Provide the [X, Y] coordinate of the cell's center where the given text is located.  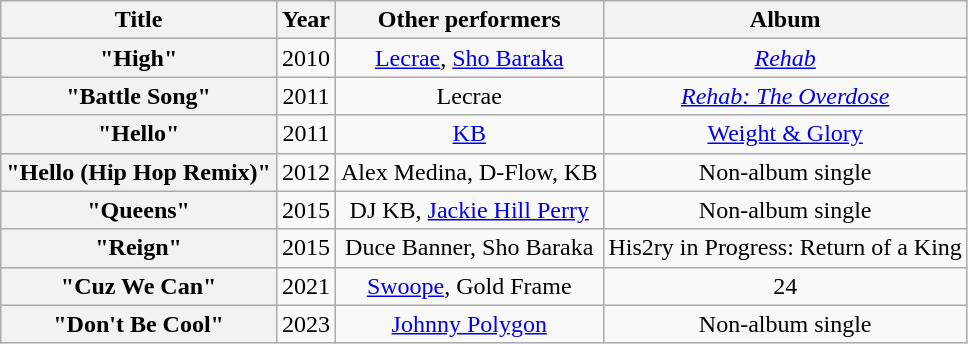
Lecrae, Sho Baraka [470, 58]
Swoope, Gold Frame [470, 286]
Album [785, 20]
"Queens" [139, 210]
2023 [306, 324]
Rehab [785, 58]
"Hello (Hip Hop Remix)" [139, 172]
"Battle Song" [139, 96]
Weight & Glory [785, 134]
Rehab: The Overdose [785, 96]
DJ KB, Jackie Hill Perry [470, 210]
Year [306, 20]
24 [785, 286]
Lecrae [470, 96]
"Hello" [139, 134]
"Don't Be Cool" [139, 324]
Johnny Polygon [470, 324]
2012 [306, 172]
"High" [139, 58]
"Cuz We Can" [139, 286]
KB [470, 134]
Other performers [470, 20]
Duce Banner, Sho Baraka [470, 248]
Alex Medina, D-Flow, KB [470, 172]
"Reign" [139, 248]
2021 [306, 286]
Title [139, 20]
2010 [306, 58]
His2ry in Progress: Return of a King [785, 248]
